Output the [x, y] coordinate of the center of the cell containing the given text.  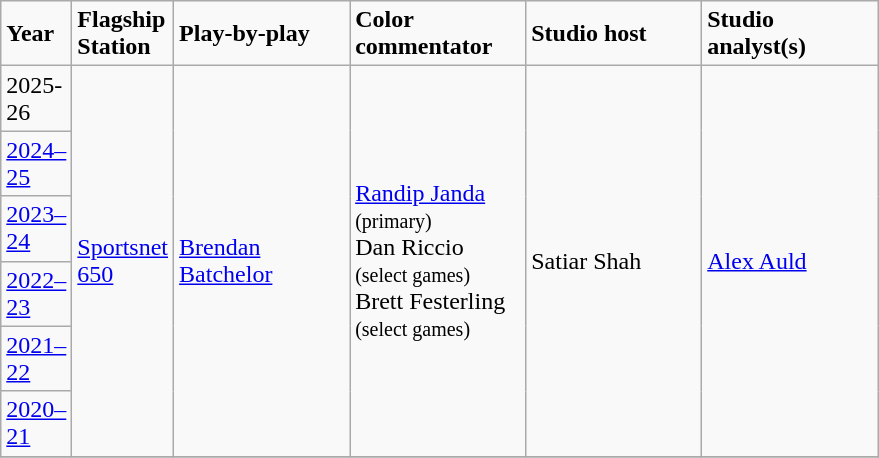
Alex Auld [790, 261]
Year [36, 34]
Flagship Station [123, 34]
Studio host [614, 34]
Studio analyst(s) [790, 34]
2020–21 [36, 424]
2023–24 [36, 228]
Satiar Shah [614, 261]
Play-by-play [262, 34]
2021–22 [36, 358]
Randip Janda (primary)Dan Riccio (select games)Brett Festerling (select games) [438, 261]
Color commentator [438, 34]
Sportsnet 650 [123, 261]
2022–23 [36, 294]
Brendan Batchelor [262, 261]
2025-26 [36, 98]
2024–25 [36, 164]
